Return (X, Y) of the center of cell containing provided text 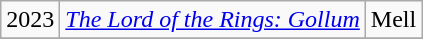
2023 (30, 20)
Mell (393, 20)
The Lord of the Rings: Gollum (213, 20)
